Provide the (X, Y) coordinate of the cell's center where the given text is located.  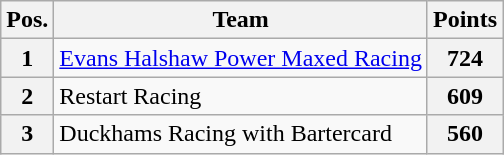
724 (464, 58)
Duckhams Racing with Bartercard (241, 134)
609 (464, 96)
Team (241, 20)
1 (28, 58)
Points (464, 20)
2 (28, 96)
560 (464, 134)
Evans Halshaw Power Maxed Racing (241, 58)
Restart Racing (241, 96)
3 (28, 134)
Pos. (28, 20)
